Search for the cell housing the specified text and yield its [x, y] center coordinate. 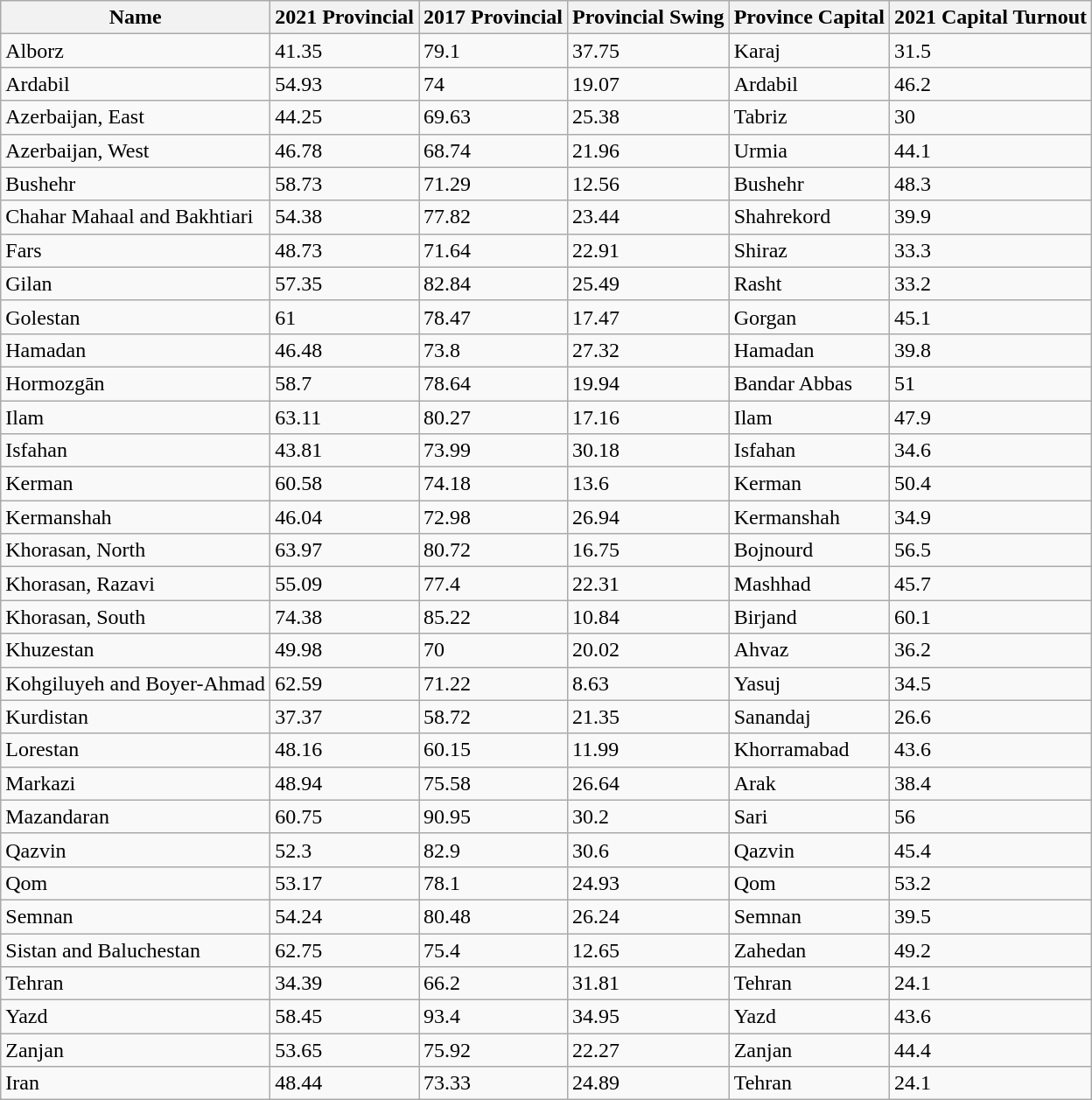
77.4 [493, 584]
50.4 [990, 484]
73.99 [493, 451]
16.75 [647, 550]
26.94 [647, 517]
54.93 [345, 84]
58.45 [345, 1017]
Khorasan, Razavi [136, 584]
51 [990, 383]
2021 Capital Turnout [990, 18]
Name [136, 18]
82.84 [493, 284]
58.73 [345, 184]
Sanandaj [808, 717]
49.98 [345, 650]
30 [990, 117]
46.2 [990, 84]
Sari [808, 816]
44.1 [990, 151]
60.58 [345, 484]
Alborz [136, 51]
34.5 [990, 683]
34.39 [345, 984]
26.6 [990, 717]
45.4 [990, 850]
56.5 [990, 550]
Karaj [808, 51]
38.4 [990, 783]
54.38 [345, 217]
58.72 [493, 717]
37.75 [647, 51]
75.92 [493, 1050]
Kurdistan [136, 717]
Gilan [136, 284]
Provincial Swing [647, 18]
Khorasan, North [136, 550]
48.44 [345, 1083]
74.38 [345, 617]
78.1 [493, 883]
Sistan and Baluchestan [136, 949]
47.9 [990, 417]
12.65 [647, 949]
41.35 [345, 51]
Shahrekord [808, 217]
34.6 [990, 451]
75.58 [493, 783]
25.49 [647, 284]
2017 Provincial [493, 18]
78.47 [493, 317]
25.38 [647, 117]
17.47 [647, 317]
68.74 [493, 151]
Yasuj [808, 683]
Bandar Abbas [808, 383]
Birjand [808, 617]
63.11 [345, 417]
77.82 [493, 217]
61 [345, 317]
80.27 [493, 417]
26.24 [647, 916]
21.96 [647, 151]
Iran [136, 1083]
Kohgiluyeh and Boyer-Ahmad [136, 683]
Rasht [808, 284]
63.97 [345, 550]
Chahar Mahaal and Bakhtiari [136, 217]
39.8 [990, 350]
71.29 [493, 184]
Golestan [136, 317]
2021 Provincial [345, 18]
Gorgan [808, 317]
74 [493, 84]
69.63 [493, 117]
Ahvaz [808, 650]
60.75 [345, 816]
24.89 [647, 1083]
46.48 [345, 350]
22.27 [647, 1050]
62.75 [345, 949]
33.2 [990, 284]
71.22 [493, 683]
24.93 [647, 883]
80.72 [493, 550]
93.4 [493, 1017]
53.2 [990, 883]
26.64 [647, 783]
10.84 [647, 617]
Province Capital [808, 18]
45.1 [990, 317]
31.81 [647, 984]
19.94 [647, 383]
48.94 [345, 783]
22.31 [647, 584]
54.24 [345, 916]
Azerbaijan, East [136, 117]
45.7 [990, 584]
70 [493, 650]
39.9 [990, 217]
58.7 [345, 383]
Markazi [136, 783]
Khorramabad [808, 750]
Fars [136, 250]
60.15 [493, 750]
34.95 [647, 1017]
74.18 [493, 484]
23.44 [647, 217]
48.73 [345, 250]
52.3 [345, 850]
27.32 [647, 350]
30.2 [647, 816]
Zahedan [808, 949]
72.98 [493, 517]
Arak [808, 783]
30.6 [647, 850]
Khorasan, South [136, 617]
11.99 [647, 750]
73.33 [493, 1083]
33.3 [990, 250]
60.1 [990, 617]
80.48 [493, 916]
Shiraz [808, 250]
34.9 [990, 517]
31.5 [990, 51]
13.6 [647, 484]
Tabriz [808, 117]
44.4 [990, 1050]
Khuzestan [136, 650]
75.4 [493, 949]
30.18 [647, 451]
20.02 [647, 650]
90.95 [493, 816]
Hormozgān [136, 383]
48.16 [345, 750]
21.35 [647, 717]
17.16 [647, 417]
62.59 [345, 683]
48.3 [990, 184]
56 [990, 816]
53.65 [345, 1050]
8.63 [647, 683]
82.9 [493, 850]
Mashhad [808, 584]
85.22 [493, 617]
57.35 [345, 284]
Mazandaran [136, 816]
Azerbaijan, West [136, 151]
66.2 [493, 984]
44.25 [345, 117]
37.37 [345, 717]
49.2 [990, 949]
73.8 [493, 350]
78.64 [493, 383]
19.07 [647, 84]
Lorestan [136, 750]
36.2 [990, 650]
79.1 [493, 51]
46.78 [345, 151]
22.91 [647, 250]
46.04 [345, 517]
53.17 [345, 883]
39.5 [990, 916]
Bojnourd [808, 550]
12.56 [647, 184]
43.81 [345, 451]
71.64 [493, 250]
Urmia [808, 151]
55.09 [345, 584]
